Output the (X, Y) coordinate of the center of the cell containing the given text.  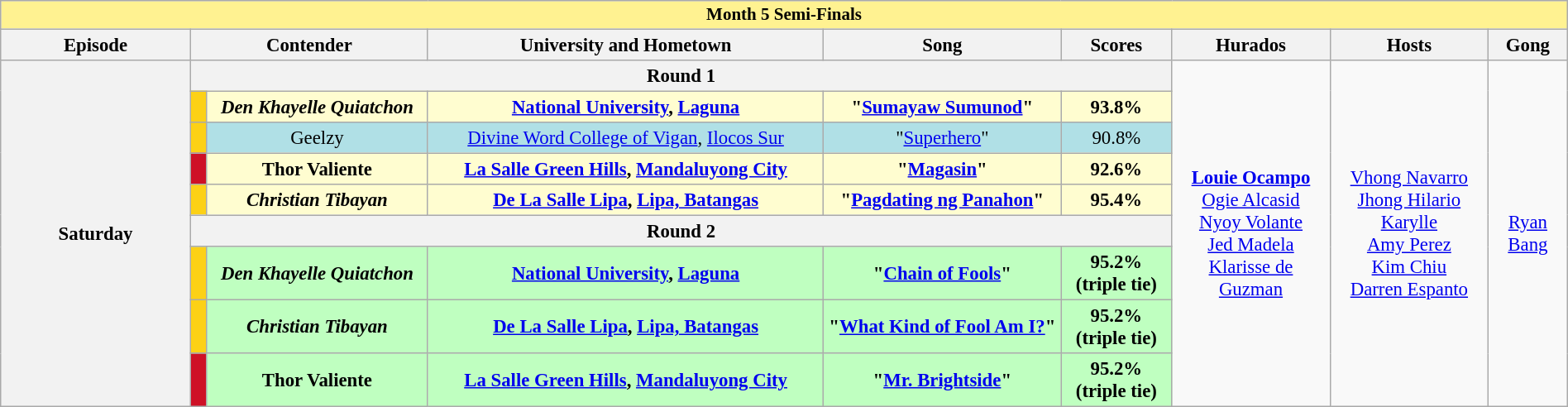
Contender (309, 45)
Ryan Bang (1528, 233)
Scores (1116, 45)
Gong (1528, 45)
95.4% (1116, 200)
"Pagdating ng Panahon" (943, 200)
93.8% (1116, 107)
Month 5 Semi-Finals (784, 15)
"Sumayaw Sumunod" (943, 107)
92.6% (1116, 169)
Round 1 (681, 75)
Song (943, 45)
"Mr. Brightside" (943, 381)
Vhong NavarroJhong HilarioKarylleAmy PerezKim ChiuDarren Espanto (1409, 233)
University and Hometown (625, 45)
Geelzy (317, 138)
Hosts (1409, 45)
Round 2 (681, 231)
Divine Word College of Vigan, Ilocos Sur (625, 138)
Saturday (96, 233)
"Chain of Fools" (943, 273)
Louie OcampoOgie AlcasidNyoy VolanteJed MadelaKlarisse de Guzman (1250, 233)
90.8% (1116, 138)
Episode (96, 45)
"Superhero" (943, 138)
Hurados (1250, 45)
"What Kind of Fool Am I?" (943, 328)
"Magasin" (943, 169)
